For the text-containing cell, return its midpoint in (x, y) coordinate format. 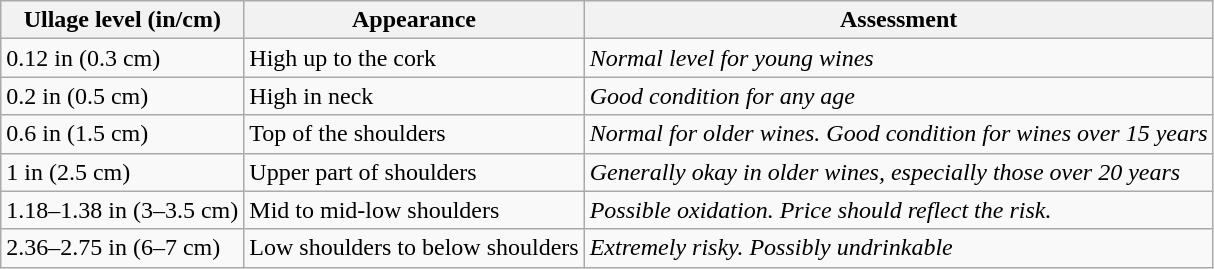
Extremely risky. Possibly undrinkable (898, 248)
Ullage level (in/cm) (122, 20)
1.18–1.38 in (3–3.5 cm) (122, 210)
Low shoulders to below shoulders (414, 248)
Mid to mid-low shoulders (414, 210)
Generally okay in older wines, especially those over 20 years (898, 172)
0.6 in (1.5 cm) (122, 134)
Good condition for any age (898, 96)
Top of the shoulders (414, 134)
Appearance (414, 20)
Normal level for young wines (898, 58)
Possible oxidation. Price should reflect the risk. (898, 210)
Upper part of shoulders (414, 172)
1 in (2.5 cm) (122, 172)
High up to the cork (414, 58)
High in neck (414, 96)
Normal for older wines. Good condition for wines over 15 years (898, 134)
2.36–2.75 in (6–7 cm) (122, 248)
0.12 in (0.3 cm) (122, 58)
0.2 in (0.5 cm) (122, 96)
Assessment (898, 20)
